Extract the (X, Y) coordinate from the center of the cell holding the provided text.  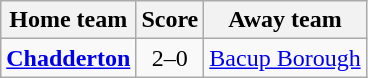
Home team (68, 20)
2–0 (170, 58)
Score (170, 20)
Chadderton (68, 58)
Bacup Borough (285, 58)
Away team (285, 20)
